Identify which cell holds the provided text, then report its [X, Y] central coordinate. 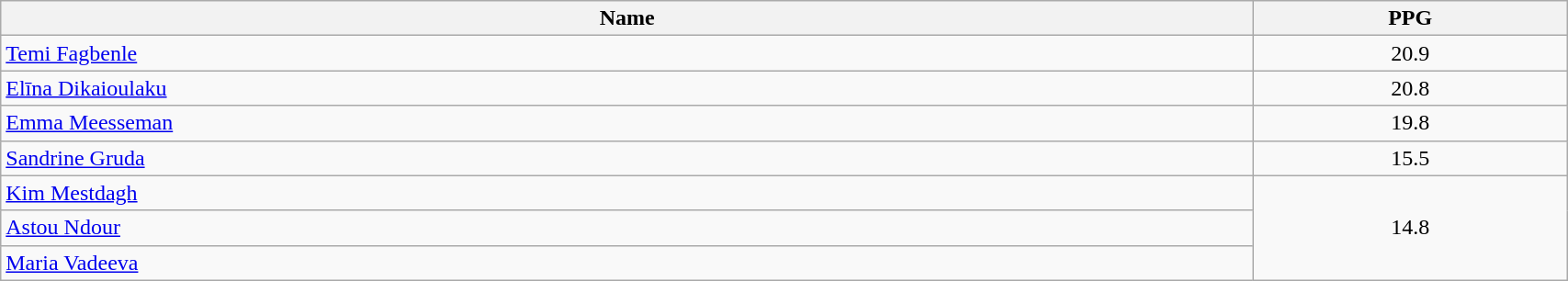
Astou Ndour [627, 228]
20.8 [1411, 88]
Kim Mestdagh [627, 193]
Elīna Dikaioulaku [627, 88]
15.5 [1411, 158]
Name [627, 18]
Emma Meesseman [627, 123]
Temi Fagbenle [627, 53]
20.9 [1411, 53]
19.8 [1411, 123]
14.8 [1411, 228]
Maria Vadeeva [627, 263]
PPG [1411, 18]
Sandrine Gruda [627, 158]
